Provide the (X, Y) coordinate of the cell's center where the given text is located.  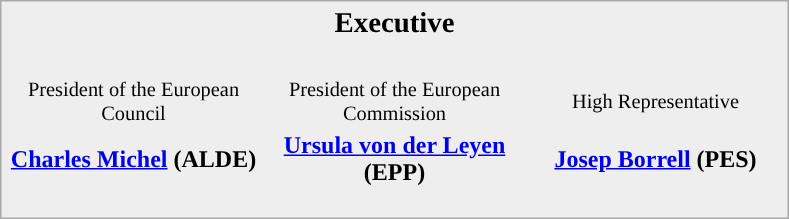
High Representative (655, 102)
Josep Borrell (PES) (655, 172)
Ursula von der Leyen (EPP) (395, 172)
Charles Michel (ALDE) (133, 172)
Executive (394, 22)
President of the European Council (133, 102)
President of the European Commission (395, 102)
